Detect which cell encompasses the target text, then output its [x, y] center coordinate. 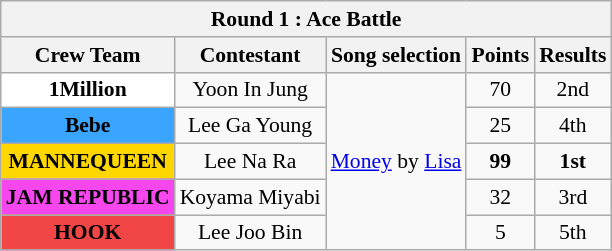
Bebe [88, 126]
25 [500, 126]
Money by Lisa [396, 161]
5th [572, 233]
Round 1 : Ace Battle [306, 19]
JAM REPUBLIC [88, 197]
Koyama Miyabi [250, 197]
1Million [88, 90]
Song selection [396, 55]
5 [500, 233]
Points [500, 55]
3rd [572, 197]
1st [572, 162]
MANNEQUEEN [88, 162]
Contestant [250, 55]
2nd [572, 90]
Yoon In Jung [250, 90]
Results [572, 55]
Lee Ga Young [250, 126]
32 [500, 197]
70 [500, 90]
HOOK [88, 233]
Lee Na Ra [250, 162]
Lee Joo Bin [250, 233]
4th [572, 126]
Crew Team [88, 55]
99 [500, 162]
